Locate the cell with the specified text and output its [X, Y] center coordinate. 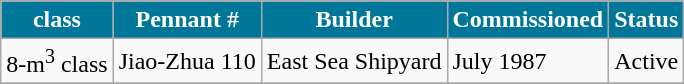
Active [646, 62]
Pennant # [187, 20]
8-m3 class [57, 62]
East Sea Shipyard [354, 62]
class [57, 20]
Commissioned [528, 20]
July 1987 [528, 62]
Status [646, 20]
Builder [354, 20]
Jiao-Zhua 110 [187, 62]
